Search for the cell housing the specified text and yield its [x, y] center coordinate. 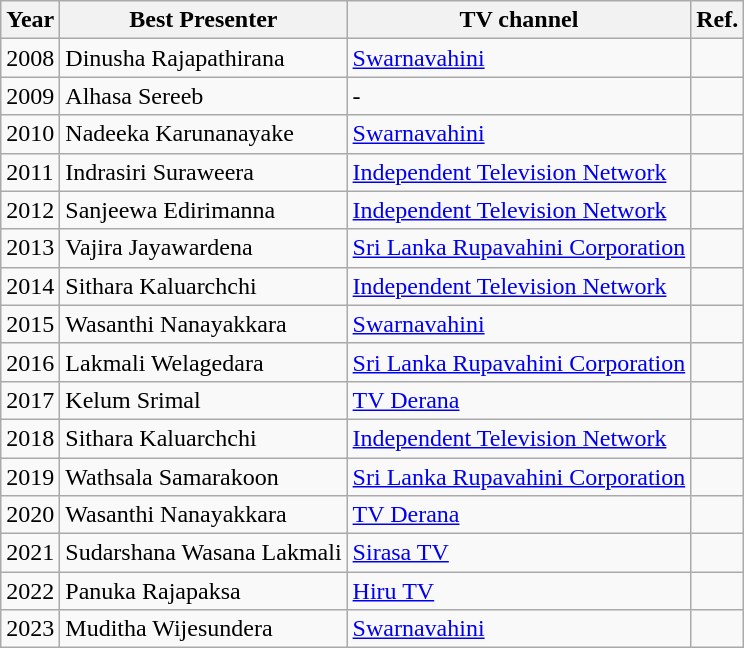
2010 [30, 134]
Panuka Rajapaksa [204, 591]
Best Presenter [204, 20]
2009 [30, 96]
Kelum Srimal [204, 400]
Year [30, 20]
Nadeeka Karunanayake [204, 134]
2017 [30, 400]
Muditha Wijesundera [204, 629]
2019 [30, 477]
Lakmali Welagedara [204, 362]
TV channel [519, 20]
- [519, 96]
Sudarshana Wasana Lakmali [204, 553]
2020 [30, 515]
2014 [30, 286]
Alhasa Sereeb [204, 96]
2018 [30, 438]
Wathsala Samarakoon [204, 477]
2021 [30, 553]
2016 [30, 362]
2023 [30, 629]
Sanjeewa Edirimanna [204, 210]
2013 [30, 248]
2008 [30, 58]
2015 [30, 324]
Sirasa TV [519, 553]
2011 [30, 172]
2012 [30, 210]
Hiru TV [519, 591]
Dinusha Rajapathirana [204, 58]
Vajira Jayawardena [204, 248]
Indrasiri Suraweera [204, 172]
2022 [30, 591]
Ref. [718, 20]
